Determine the [x, y] coordinate at the center of the cell enclosing the given text.  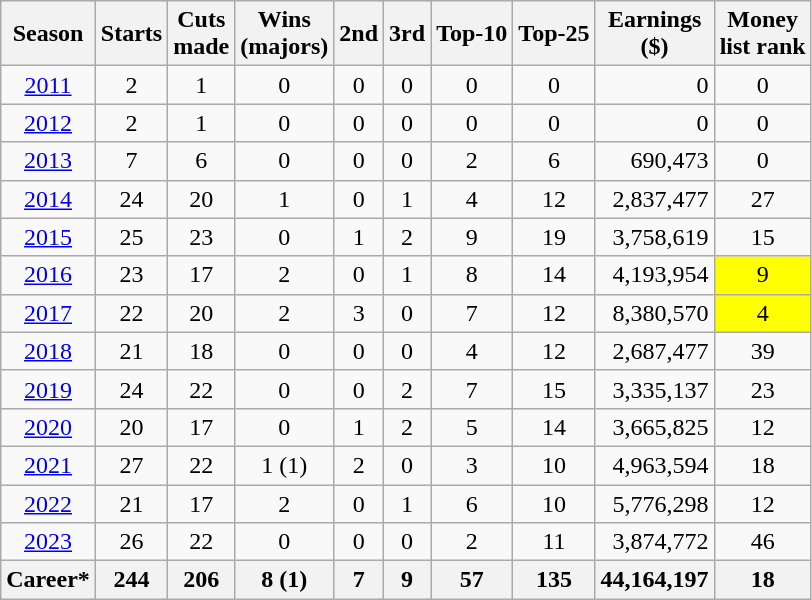
2020 [48, 427]
2015 [48, 237]
2nd [359, 34]
244 [131, 580]
2023 [48, 542]
Starts [131, 34]
Earnings($) [654, 34]
5 [472, 427]
3rd [408, 34]
25 [131, 237]
39 [762, 351]
8 (1) [284, 580]
46 [762, 542]
19 [554, 237]
Moneylist rank [762, 34]
135 [554, 580]
2014 [48, 199]
2017 [48, 313]
Top-25 [554, 34]
8 [472, 275]
44,164,197 [654, 580]
Wins(majors) [284, 34]
4,193,954 [654, 275]
2,687,477 [654, 351]
11 [554, 542]
2013 [48, 161]
3,874,772 [654, 542]
2021 [48, 465]
2,837,477 [654, 199]
2011 [48, 85]
2012 [48, 123]
690,473 [654, 161]
1 (1) [284, 465]
4,963,594 [654, 465]
3,665,825 [654, 427]
3,758,619 [654, 237]
Cutsmade [202, 34]
2018 [48, 351]
206 [202, 580]
57 [472, 580]
2016 [48, 275]
Career* [48, 580]
3,335,137 [654, 389]
2019 [48, 389]
26 [131, 542]
Season [48, 34]
Top-10 [472, 34]
5,776,298 [654, 503]
8,380,570 [654, 313]
2022 [48, 503]
